From the cell containing the given text, extract its center point as [x, y] coordinate. 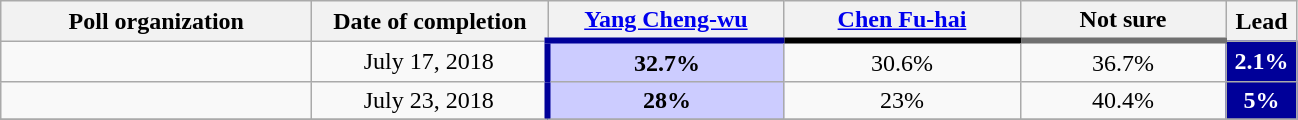
23% [902, 100]
2.1% [1262, 61]
Date of completion [430, 21]
July 17, 2018 [430, 61]
Yang Cheng-wu [666, 21]
Poll organization [156, 21]
5% [1262, 100]
28% [666, 100]
July 23, 2018 [430, 100]
Chen Fu-hai [902, 21]
Lead [1262, 21]
30.6% [902, 61]
40.4% [1123, 100]
Not sure [1123, 21]
36.7% [1123, 61]
32.7% [666, 61]
